Provide the (x, y) coordinate of the cell's center where the given text is located.  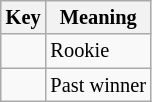
Rookie (98, 51)
Past winner (98, 85)
Key (24, 17)
Meaning (98, 17)
